Identify which cell holds the provided text, then report its [X, Y] central coordinate. 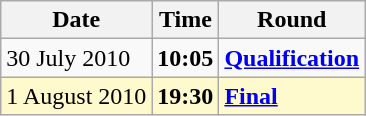
10:05 [186, 58]
19:30 [186, 96]
Final [292, 96]
1 August 2010 [76, 96]
Qualification [292, 58]
30 July 2010 [76, 58]
Round [292, 20]
Date [76, 20]
Time [186, 20]
